From the cell containing the given text, extract its center point as [X, Y] coordinate. 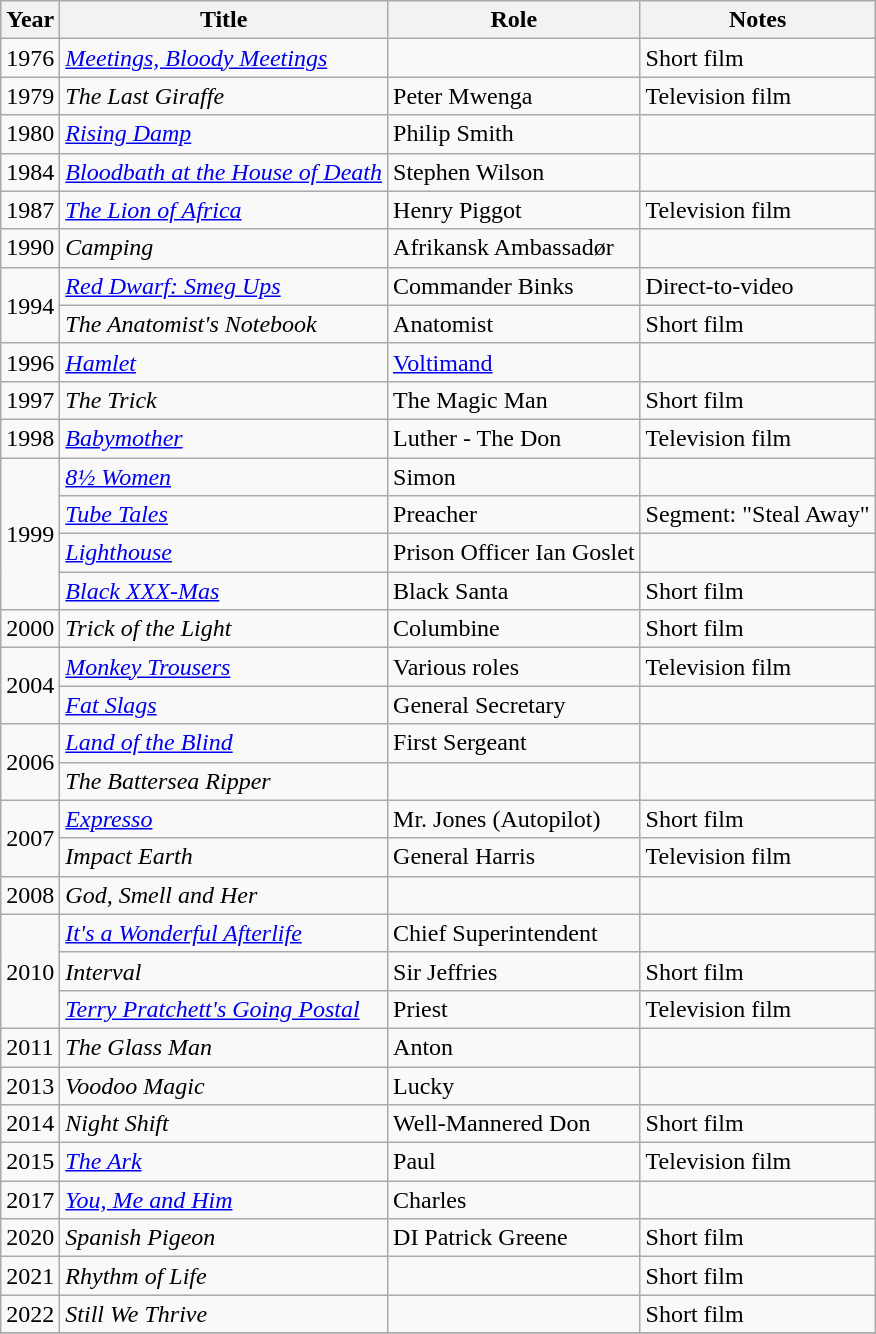
Night Shift [224, 1124]
Simon [514, 477]
The Glass Man [224, 1047]
Well-Mannered Don [514, 1124]
Philip Smith [514, 134]
1976 [30, 58]
First Sergeant [514, 743]
Lucky [514, 1085]
Prison Officer Ian Goslet [514, 553]
2021 [30, 1276]
Year [30, 20]
2000 [30, 629]
Afrikansk Ambassadør [514, 248]
Chief Superintendent [514, 933]
Direct-to-video [758, 286]
Black XXX-Mas [224, 591]
Expresso [224, 819]
2011 [30, 1047]
The Lion of Africa [224, 210]
2007 [30, 838]
DI Patrick Greene [514, 1238]
Monkey Trousers [224, 667]
Mr. Jones (Autopilot) [514, 819]
1996 [30, 362]
Tube Tales [224, 515]
Babymother [224, 438]
2014 [30, 1124]
Title [224, 20]
Red Dwarf: Smeg Ups [224, 286]
Rhythm of Life [224, 1276]
Voltimand [514, 362]
Bloodbath at the House of Death [224, 172]
Lighthouse [224, 553]
2010 [30, 971]
2004 [30, 686]
General Harris [514, 857]
Fat Slags [224, 705]
Sir Jeffries [514, 971]
Luther - The Don [514, 438]
Meetings, Bloody Meetings [224, 58]
Preacher [514, 515]
2006 [30, 762]
1987 [30, 210]
Voodoo Magic [224, 1085]
1998 [30, 438]
2013 [30, 1085]
Anatomist [514, 324]
1994 [30, 305]
Trick of the Light [224, 629]
The Ark [224, 1162]
1990 [30, 248]
Land of the Blind [224, 743]
1979 [30, 96]
Segment: "Steal Away" [758, 515]
Notes [758, 20]
Terry Pratchett's Going Postal [224, 1009]
Interval [224, 971]
Commander Binks [514, 286]
Impact Earth [224, 857]
You, Me and Him [224, 1200]
The Anatomist's Notebook [224, 324]
Stephen Wilson [514, 172]
1997 [30, 400]
Paul [514, 1162]
The Magic Man [514, 400]
Role [514, 20]
2022 [30, 1314]
2017 [30, 1200]
8½ Women [224, 477]
Peter Mwenga [514, 96]
Columbine [514, 629]
Rising Damp [224, 134]
Charles [514, 1200]
The Last Giraffe [224, 96]
God, Smell and Her [224, 895]
The Trick [224, 400]
Spanish Pigeon [224, 1238]
Camping [224, 248]
2015 [30, 1162]
General Secretary [514, 705]
Anton [514, 1047]
Hamlet [224, 362]
The Battersea Ripper [224, 781]
1984 [30, 172]
Henry Piggot [514, 210]
It's a Wonderful Afterlife [224, 933]
2008 [30, 895]
Black Santa [514, 591]
2020 [30, 1238]
Various roles [514, 667]
Priest [514, 1009]
1980 [30, 134]
Still We Thrive [224, 1314]
1999 [30, 534]
